Provide the [X, Y] coordinate of the cell's center where the given text is located.  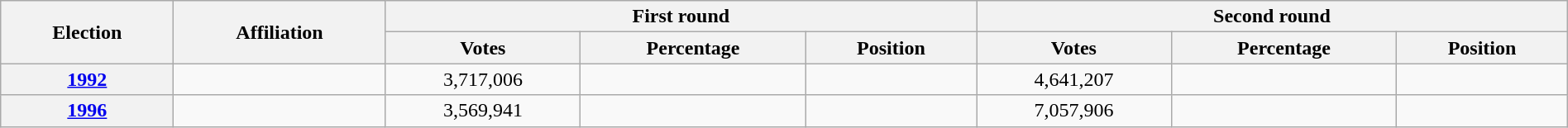
3,569,941 [483, 111]
1996 [88, 111]
Election [88, 32]
1992 [88, 79]
4,641,207 [1074, 79]
Affiliation [280, 32]
First round [681, 17]
3,717,006 [483, 79]
Second round [1272, 17]
7,057,906 [1074, 111]
